Find where the given text appears and provide that cell's center as (X, Y) coordinate. 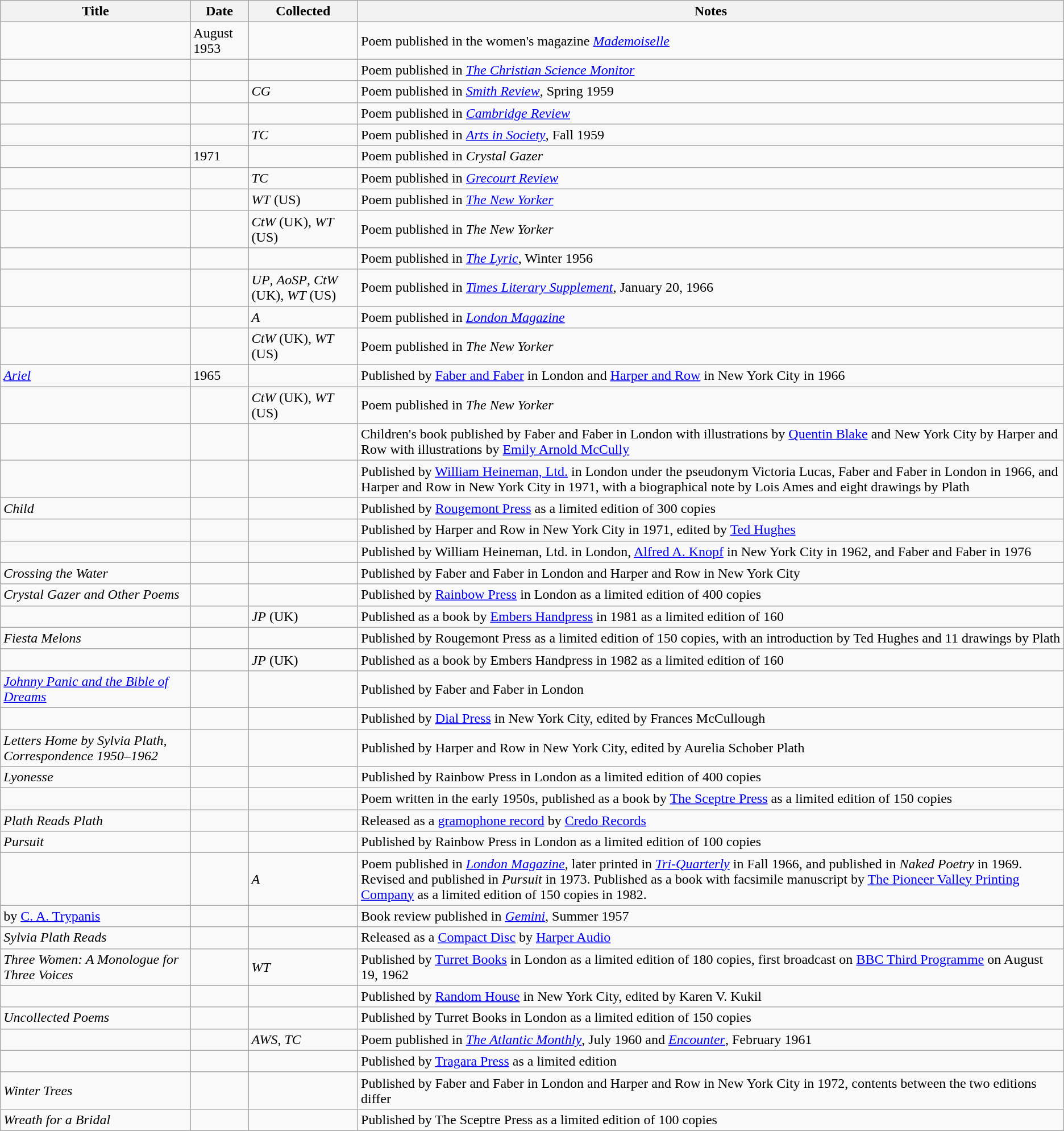
Published by Random House in New York City, edited by Karen V. Kukil (711, 996)
by C. A. Trypanis (95, 916)
Notes (711, 11)
Three Women: A Monologue for Three Voices (95, 967)
Title (95, 11)
Book review published in Gemini, Summer 1957 (711, 916)
WT (US) (303, 200)
Published by Rougemont Press as a limited edition of 150 copies, with an introduction by Ted Hughes and 11 drawings by Plath (711, 638)
Date (219, 11)
WT (303, 967)
Crystal Gazer and Other Poems (95, 595)
Published by Harper and Row in New York City in 1971, edited by Ted Hughes (711, 530)
Published as a book by Embers Handpress in 1982 as a limited edition of 160 (711, 660)
Published by Turret Books in London as a limited edition of 180 copies, first broadcast on BBC Third Programme on August 19, 1962 (711, 967)
Wreath for a Bridal (95, 1120)
Published by Rougemont Press as a limited edition of 300 copies (711, 508)
Poem published in Smith Review, Spring 1959 (711, 92)
Poem published in London Magazine (711, 317)
Published by Tragara Press as a limited edition (711, 1061)
Poem published in The Christian Science Monitor (711, 70)
1965 (219, 376)
Published by William Heineman, Ltd. in London, Alfred A. Knopf in New York City in 1962, and Faber and Faber in 1976 (711, 552)
Collected (303, 11)
Released as a Compact Disc by Harper Audio (711, 938)
Published by Harper and Row in New York City, edited by Aurelia Schober Plath (711, 747)
Published by Faber and Faber in London and Harper and Row in New York City (711, 573)
Published by Turret Books in London as a limited edition of 150 copies (711, 1018)
Poem published in Grecourt Review (711, 178)
Published by Dial Press in New York City, edited by Frances McCullough (711, 718)
Published by Faber and Faber in London and Harper and Row in New York City in 1972, contents between the two editions differ (711, 1091)
Crossing the Water (95, 573)
Plath Reads Plath (95, 821)
Child (95, 508)
Published by Faber and Faber in London (711, 689)
Uncollected Poems (95, 1018)
Poem published in the women's magazine Mademoiselle (711, 41)
Published by The Sceptre Press as a limited edition of 100 copies (711, 1120)
CG (303, 92)
AWS, TC (303, 1039)
Poem published in Crystal Gazer (711, 156)
Poem written in the early 1950s, published as a book by The Sceptre Press as a limited edition of 150 copies (711, 799)
Sylvia Plath Reads (95, 938)
Letters Home by Sylvia Plath, Correspondence 1950–1962 (95, 747)
Released as a gramophone record by Credo Records (711, 821)
1971 (219, 156)
Published by Rainbow Press in London as a limited edition of 100 copies (711, 842)
Pursuit (95, 842)
Lyonesse (95, 777)
Poem published in The Atlantic Monthly, July 1960 and Encounter, February 1961 (711, 1039)
UP, AoSP, CtW (UK), WT (US) (303, 288)
August 1953 (219, 41)
Poem published in Cambridge Review (711, 113)
Winter Trees (95, 1091)
Poem published in Arts in Society, Fall 1959 (711, 135)
Poem published in The Lyric, Winter 1956 (711, 258)
Poem published in Times Literary Supplement, January 20, 1966 (711, 288)
Published by Faber and Faber in London and Harper and Row in New York City in 1966 (711, 376)
Published as a book by Embers Handpress in 1981 as a limited edition of 160 (711, 616)
Johnny Panic and the Bible of Dreams (95, 689)
Ariel (95, 376)
Fiesta Melons (95, 638)
